Determine the (x, y) coordinate at the center of the cell enclosing the given text.  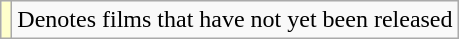
Denotes films that have not yet been released (235, 20)
